Find where the given text appears and provide that cell's center as [X, Y] coordinate. 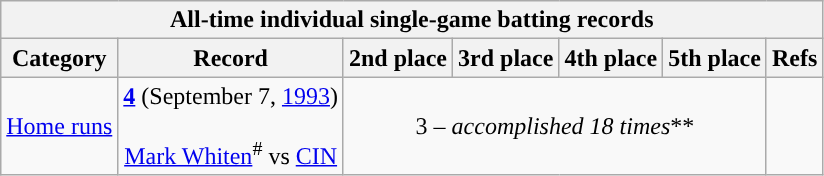
4th place [611, 58]
Record [231, 58]
5th place [715, 58]
Refs [794, 58]
4 (September 7, 1993)Mark Whiten# vs CIN [231, 126]
Category [60, 58]
2nd place [398, 58]
3 – accomplished 18 times** [554, 126]
Home runs [60, 126]
All-time individual single-game batting records [412, 20]
3rd place [506, 58]
